Capture the cell that displays the provided text and extract its (x, y) central coordinate. 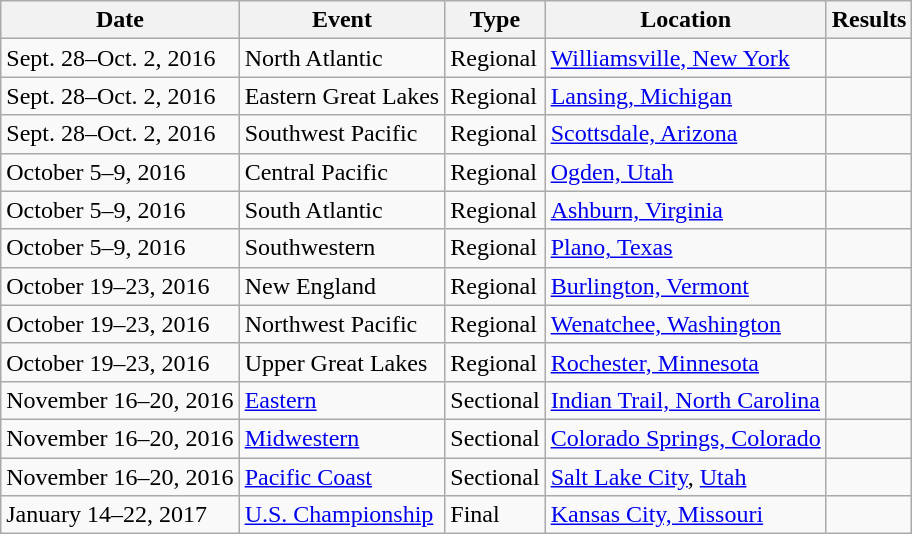
Rochester, Minnesota (686, 362)
Final (495, 515)
Plano, Texas (686, 248)
Kansas City, Missouri (686, 515)
Type (495, 20)
Colorado Springs, Colorado (686, 438)
Indian Trail, North Carolina (686, 400)
U.S. Championship (342, 515)
Midwestern (342, 438)
Ogden, Utah (686, 172)
Pacific Coast (342, 477)
Burlington, Vermont (686, 286)
January 14–22, 2017 (120, 515)
Wenatchee, Washington (686, 324)
Eastern Great Lakes (342, 96)
Southwest Pacific (342, 134)
Scottsdale, Arizona (686, 134)
Eastern (342, 400)
Northwest Pacific (342, 324)
North Atlantic (342, 58)
Lansing, Michigan (686, 96)
Location (686, 20)
Date (120, 20)
Upper Great Lakes (342, 362)
South Atlantic (342, 210)
Southwestern (342, 248)
Central Pacific (342, 172)
Results (869, 20)
New England (342, 286)
Williamsville, New York (686, 58)
Salt Lake City, Utah (686, 477)
Event (342, 20)
Ashburn, Virginia (686, 210)
